Return the [X, Y] coordinate for the center point of the cell that contains the specified text.  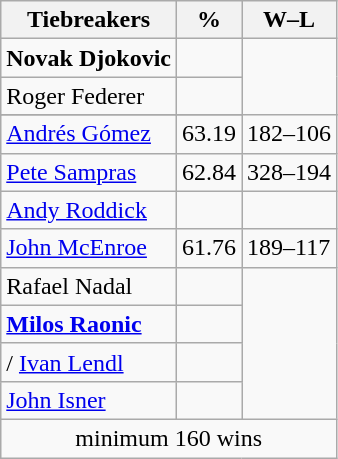
Rafael Nadal [89, 286]
Roger Federer [89, 96]
61.76 [208, 248]
62.84 [208, 172]
Pete Sampras [89, 172]
/ Ivan Lendl [89, 362]
Milos Raonic [89, 324]
189–117 [290, 248]
328–194 [290, 172]
W–L [290, 20]
John McEnroe [89, 248]
63.19 [208, 134]
Novak Djokovic [89, 58]
Andy Roddick [89, 210]
John Isner [89, 400]
182–106 [290, 134]
% [208, 20]
Andrés Gómez [89, 134]
Tiebreakers [89, 20]
minimum 160 wins [169, 438]
